Detect which cell encompasses the target text, then output its [X, Y] center coordinate. 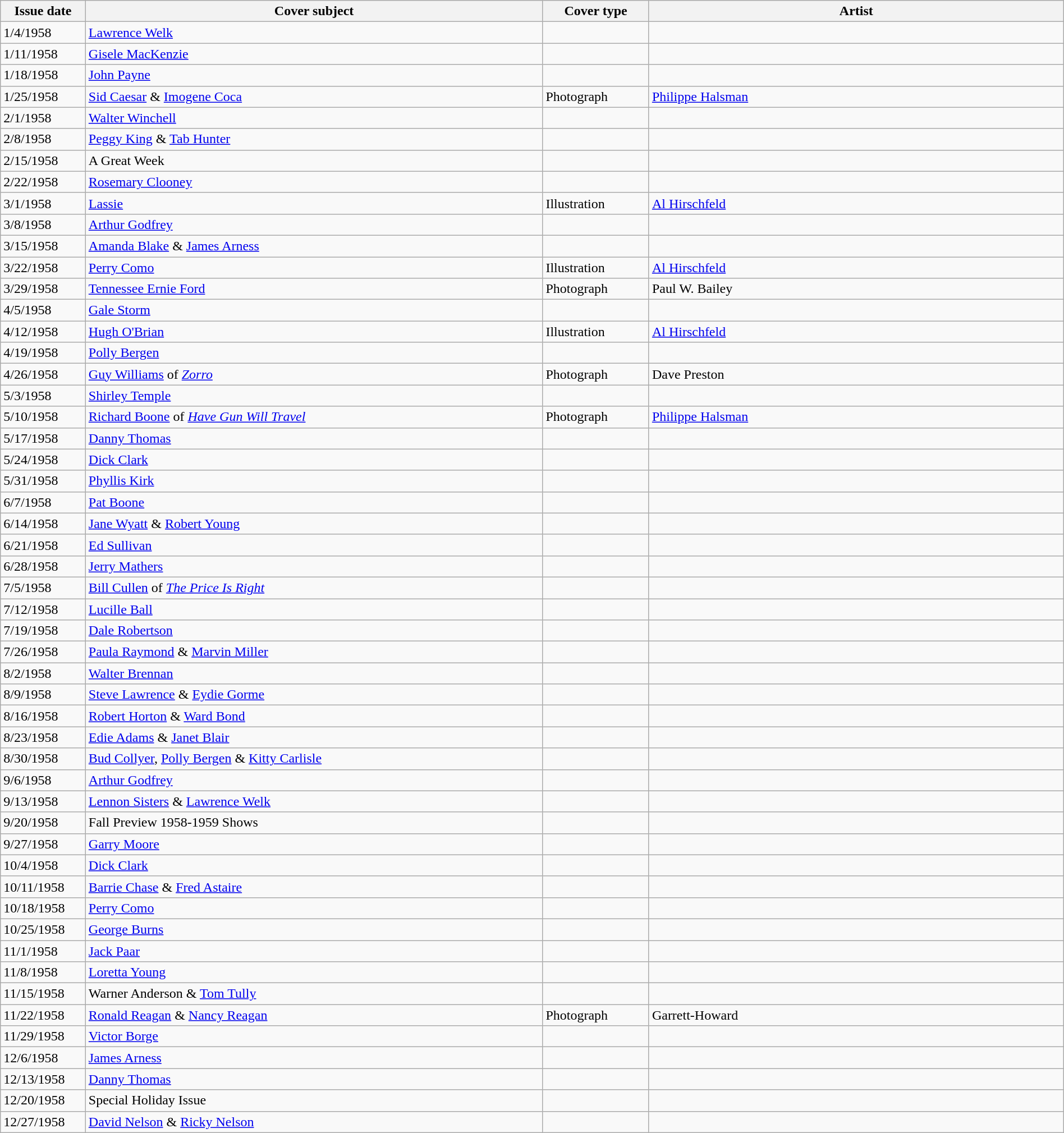
Ed Sullivan [314, 545]
Bud Collyer, Polly Bergen & Kitty Carlisle [314, 759]
Richard Boone of Have Gun Will Travel [314, 417]
Paul W. Bailey [856, 289]
2/15/1958 [43, 160]
A Great Week [314, 160]
Dave Preston [856, 374]
7/12/1958 [43, 609]
Issue date [43, 11]
5/3/1958 [43, 396]
5/10/1958 [43, 417]
8/16/1958 [43, 716]
9/20/1958 [43, 823]
1/11/1958 [43, 54]
Gisele MacKenzie [314, 54]
Lennon Sisters & Lawrence Welk [314, 801]
John Payne [314, 75]
10/18/1958 [43, 908]
11/22/1958 [43, 1015]
7/26/1958 [43, 652]
2/22/1958 [43, 182]
7/19/1958 [43, 631]
8/2/1958 [43, 673]
Rosemary Clooney [314, 182]
11/1/1958 [43, 951]
3/1/1958 [43, 203]
6/21/1958 [43, 545]
11/15/1958 [43, 994]
10/4/1958 [43, 865]
1/18/1958 [43, 75]
2/8/1958 [43, 139]
Lawrence Welk [314, 33]
6/28/1958 [43, 566]
6/7/1958 [43, 502]
Steve Lawrence & Eydie Gorme [314, 695]
3/15/1958 [43, 246]
Loretta Young [314, 973]
Jerry Mathers [314, 566]
Paula Raymond & Marvin Miller [314, 652]
12/20/1958 [43, 1100]
7/5/1958 [43, 588]
Robert Horton & Ward Bond [314, 716]
Polly Bergen [314, 353]
5/24/1958 [43, 460]
Pat Boone [314, 502]
3/22/1958 [43, 268]
9/13/1958 [43, 801]
4/26/1958 [43, 374]
James Arness [314, 1058]
5/17/1958 [43, 438]
Dale Robertson [314, 631]
David Nelson & Ricky Nelson [314, 1122]
Lucille Ball [314, 609]
12/6/1958 [43, 1058]
Victor Borge [314, 1036]
Fall Preview 1958-1959 Shows [314, 823]
Garry Moore [314, 844]
Tennessee Ernie Ford [314, 289]
10/11/1958 [43, 887]
1/25/1958 [43, 97]
4/12/1958 [43, 332]
Garrett-Howard [856, 1015]
Amanda Blake & James Arness [314, 246]
3/8/1958 [43, 224]
Special Holiday Issue [314, 1100]
8/23/1958 [43, 737]
Jane Wyatt & Robert Young [314, 524]
8/9/1958 [43, 695]
Lassie [314, 203]
11/29/1958 [43, 1036]
12/13/1958 [43, 1079]
2/1/1958 [43, 118]
Cover type [596, 11]
Ronald Reagan & Nancy Reagan [314, 1015]
10/25/1958 [43, 929]
Shirley Temple [314, 396]
Warner Anderson & Tom Tully [314, 994]
Walter Winchell [314, 118]
5/31/1958 [43, 481]
9/27/1958 [43, 844]
Bill Cullen of The Price Is Right [314, 588]
Hugh O'Brian [314, 332]
1/4/1958 [43, 33]
Edie Adams & Janet Blair [314, 737]
Artist [856, 11]
Phyllis Kirk [314, 481]
Walter Brennan [314, 673]
Sid Caesar & Imogene Coca [314, 97]
6/14/1958 [43, 524]
Peggy King & Tab Hunter [314, 139]
Jack Paar [314, 951]
Gale Storm [314, 310]
3/29/1958 [43, 289]
9/6/1958 [43, 780]
4/19/1958 [43, 353]
Barrie Chase & Fred Astaire [314, 887]
8/30/1958 [43, 759]
Cover subject [314, 11]
George Burns [314, 929]
12/27/1958 [43, 1122]
Guy Williams of Zorro [314, 374]
11/8/1958 [43, 973]
4/5/1958 [43, 310]
